Locate the cell with the specified text and output its (x, y) center coordinate. 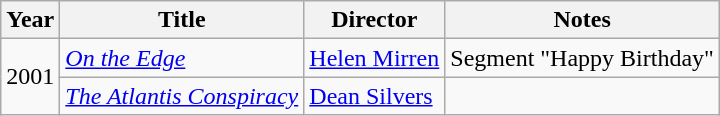
Title (182, 20)
Helen Mirren (374, 58)
Notes (582, 20)
Segment "Happy Birthday" (582, 58)
Dean Silvers (374, 96)
The Atlantis Conspiracy (182, 96)
Director (374, 20)
2001 (30, 77)
Year (30, 20)
On the Edge (182, 58)
